Capture the cell that displays the provided text and extract its (X, Y) central coordinate. 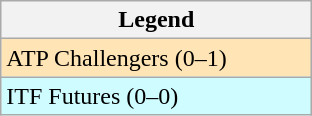
Legend (156, 20)
ITF Futures (0–0) (156, 96)
ATP Challengers (0–1) (156, 58)
